Output the (X, Y) coordinate of the center of the cell containing the given text.  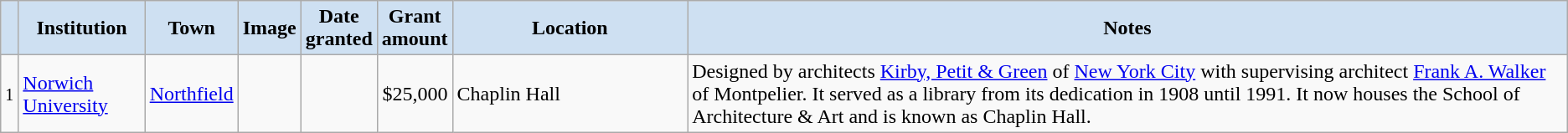
Image (270, 28)
Notes (1127, 28)
Northfield (191, 94)
Dategranted (338, 28)
Grantamount (415, 28)
Location (570, 28)
Town (191, 28)
Institution (82, 28)
$25,000 (415, 94)
Norwich University (82, 94)
Chaplin Hall (570, 94)
1 (10, 94)
